Detect which cell encompasses the target text, then output its [X, Y] center coordinate. 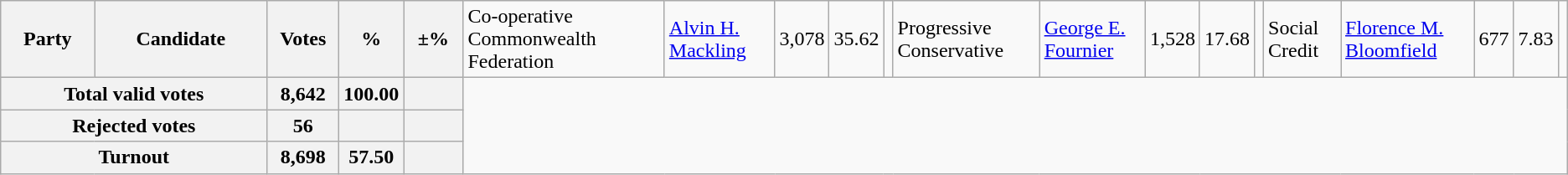
Votes [303, 39]
Candidate [181, 39]
35.62 [856, 39]
Co-operative Commonwealth Federation [564, 39]
Rejected votes [134, 126]
1,528 [1173, 39]
Total valid votes [134, 94]
7.83 [1536, 39]
8,642 [303, 94]
Social Credit [1302, 39]
George E. Fournier [1092, 39]
100.00 [372, 94]
677 [1494, 39]
3,078 [802, 39]
% [372, 39]
57.50 [372, 157]
Party [48, 39]
Progressive Conservative [967, 39]
56 [303, 126]
Florence M. Bloomfield [1407, 39]
Turnout [134, 157]
8,698 [303, 157]
±% [434, 39]
Alvin H. Mackling [720, 39]
17.68 [1226, 39]
